Detect which cell encompasses the target text, then output its (x, y) center coordinate. 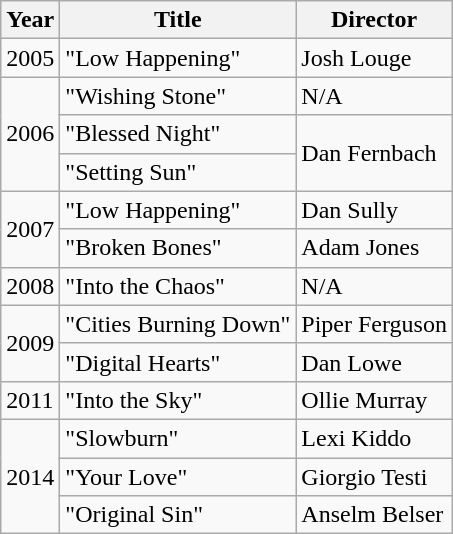
"Slowburn" (178, 438)
Dan Lowe (374, 362)
2007 (30, 229)
"Wishing Stone" (178, 96)
Year (30, 20)
2011 (30, 400)
"Cities Burning Down" (178, 324)
2008 (30, 286)
"Blessed Night" (178, 134)
"Into the Chaos" (178, 286)
2014 (30, 476)
"Into the Sky" (178, 400)
Dan Fernbach (374, 153)
Title (178, 20)
Ollie Murray (374, 400)
Piper Ferguson (374, 324)
Adam Jones (374, 248)
Josh Louge (374, 58)
Director (374, 20)
Dan Sully (374, 210)
"Your Love" (178, 477)
"Original Sin" (178, 515)
Giorgio Testi (374, 477)
2005 (30, 58)
"Setting Sun" (178, 172)
2006 (30, 134)
2009 (30, 343)
Lexi Kiddo (374, 438)
"Digital Hearts" (178, 362)
"Broken Bones" (178, 248)
Anselm Belser (374, 515)
